Return (X, Y) of the center of cell containing provided text 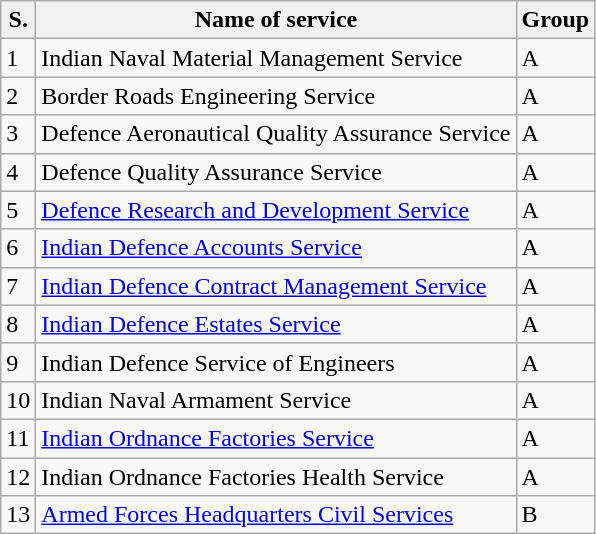
11 (18, 438)
Indian Defence Estates Service (276, 324)
10 (18, 400)
Indian Defence Contract Management Service (276, 286)
B (556, 515)
Indian Defence Accounts Service (276, 248)
4 (18, 172)
9 (18, 362)
Border Roads Engineering Service (276, 96)
5 (18, 210)
Defence Research and Development Service (276, 210)
S. (18, 20)
13 (18, 515)
8 (18, 324)
Group (556, 20)
7 (18, 286)
Indian Naval Material Management Service (276, 58)
3 (18, 134)
12 (18, 477)
Indian Naval Armament Service (276, 400)
Indian Defence Service of Engineers (276, 362)
Armed Forces Headquarters Civil Services (276, 515)
Defence Aeronautical Quality Assurance Service (276, 134)
Defence Quality Assurance Service (276, 172)
2 (18, 96)
Name of service (276, 20)
Indian Ordnance Factories Health Service (276, 477)
Indian Ordnance Factories Service (276, 438)
6 (18, 248)
1 (18, 58)
